Determine the [X, Y] coordinate at the center of the cell enclosing the given text.  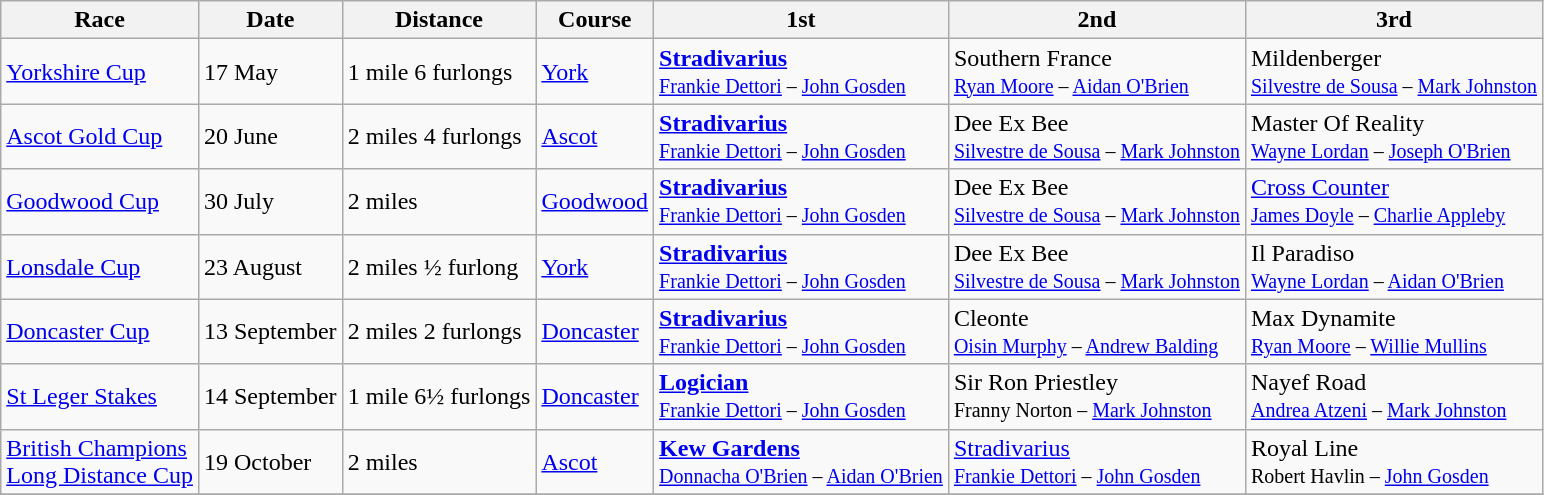
Race [100, 20]
14 September [270, 396]
19 October [270, 462]
St Leger Stakes [100, 396]
Cross CounterJames Doyle – Charlie Appleby [1394, 202]
Date [270, 20]
2nd [1096, 20]
17 May [270, 72]
3rd [1394, 20]
Goodwood Cup [100, 202]
British ChampionsLong Distance Cup [100, 462]
13 September [270, 332]
Kew GardensDonnacha O'Brien – Aidan O'Brien [802, 462]
Ascot Gold Cup [100, 136]
Distance [439, 20]
1 mile 6½ furlongs [439, 396]
Course [595, 20]
Lonsdale Cup [100, 266]
Max DynamiteRyan Moore – Willie Mullins [1394, 332]
Doncaster Cup [100, 332]
1 mile 6 furlongs [439, 72]
MildenbergerSilvestre de Sousa – Mark Johnston [1394, 72]
Master Of RealityWayne Lordan – Joseph O'Brien [1394, 136]
Southern FranceRyan Moore – Aidan O'Brien [1096, 72]
Royal LineRobert Havlin – John Gosden [1394, 462]
CleonteOisin Murphy – Andrew Balding [1096, 332]
LogicianFrankie Dettori – John Gosden [802, 396]
Nayef RoadAndrea Atzeni – Mark Johnston [1394, 396]
Sir Ron PriestleyFranny Norton – Mark Johnston [1096, 396]
2 miles 4 furlongs [439, 136]
23 August [270, 266]
30 July [270, 202]
Yorkshire Cup [100, 72]
Il ParadisoWayne Lordan – Aidan O'Brien [1394, 266]
Goodwood [595, 202]
2 miles ½ furlong [439, 266]
1st [802, 20]
2 miles 2 furlongs [439, 332]
20 June [270, 136]
